Determine the (X, Y) coordinate at the center of the cell enclosing the given text.  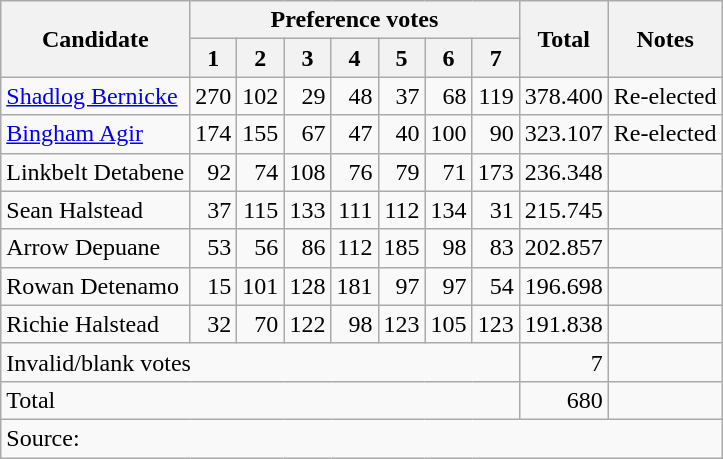
15 (214, 286)
48 (354, 96)
155 (260, 134)
133 (308, 210)
215.745 (564, 210)
Arrow Depuane (96, 248)
196.698 (564, 286)
Richie Halstead (96, 324)
68 (448, 96)
111 (354, 210)
31 (496, 210)
181 (354, 286)
83 (496, 248)
173 (496, 172)
191.838 (564, 324)
Candidate (96, 39)
Invalid/blank votes (260, 362)
53 (214, 248)
101 (260, 286)
4 (354, 58)
3 (308, 58)
32 (214, 324)
74 (260, 172)
Bingham Agir (96, 134)
47 (354, 134)
323.107 (564, 134)
90 (496, 134)
Preference votes (354, 20)
105 (448, 324)
29 (308, 96)
119 (496, 96)
122 (308, 324)
92 (214, 172)
185 (402, 248)
134 (448, 210)
270 (214, 96)
56 (260, 248)
54 (496, 286)
108 (308, 172)
70 (260, 324)
Sean Halstead (96, 210)
202.857 (564, 248)
71 (448, 172)
Rowan Detenamo (96, 286)
76 (354, 172)
680 (564, 400)
6 (448, 58)
100 (448, 134)
2 (260, 58)
Linkbelt Detabene (96, 172)
Notes (665, 39)
174 (214, 134)
Source: (362, 438)
40 (402, 134)
115 (260, 210)
102 (260, 96)
79 (402, 172)
1 (214, 58)
86 (308, 248)
236.348 (564, 172)
5 (402, 58)
378.400 (564, 96)
128 (308, 286)
67 (308, 134)
Shadlog Bernicke (96, 96)
